Search for the cell housing the specified text and yield its [X, Y] center coordinate. 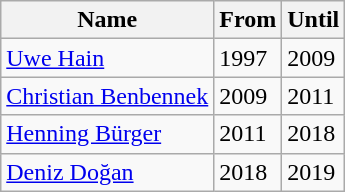
Uwe Hain [108, 58]
From [248, 20]
1997 [248, 58]
Deniz Doğan [108, 172]
Henning Bürger [108, 134]
Until [314, 20]
Name [108, 20]
Christian Benbennek [108, 96]
2019 [314, 172]
